Return the [x, y] coordinate for the center point of the cell that contains the specified text.  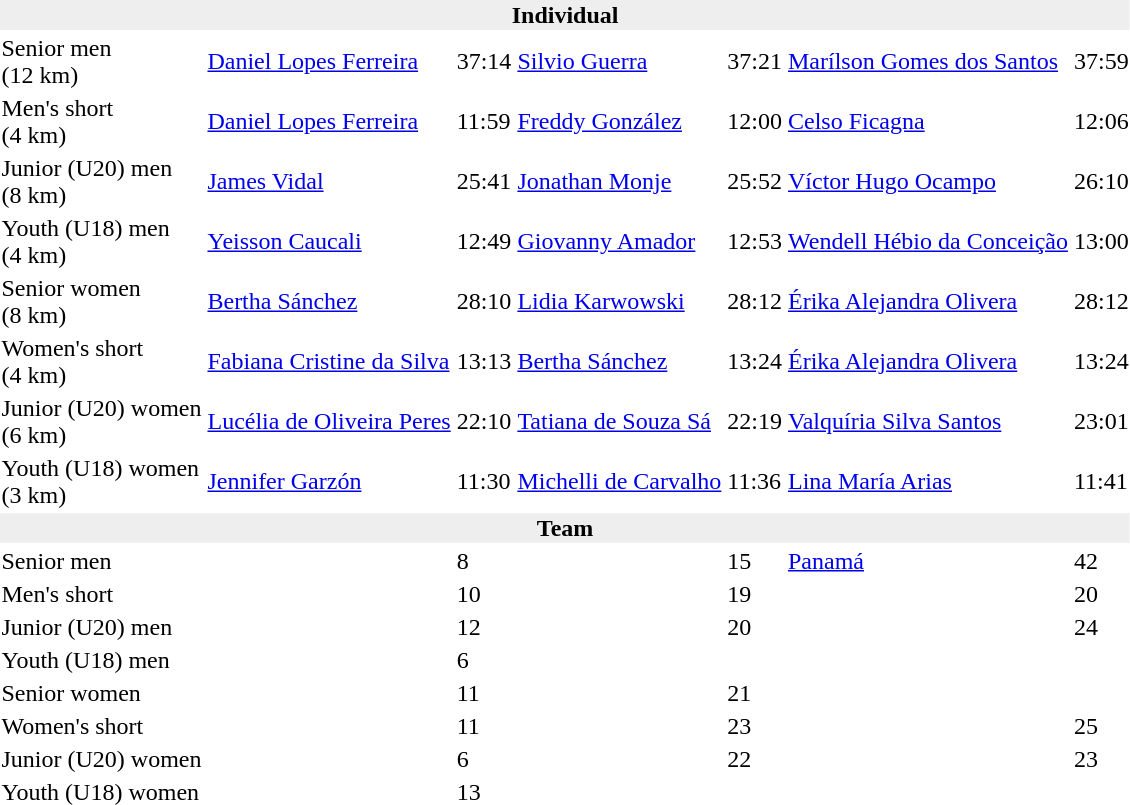
Lucélia de Oliveira Peres [329, 422]
24 [1101, 627]
Junior (U20) men(8 km) [102, 182]
Panamá [928, 561]
Fabiana Cristine da Silva [329, 362]
Senior women [102, 693]
Women's short [102, 726]
12 [484, 627]
10 [484, 594]
Víctor Hugo Ocampo [928, 182]
22:19 [755, 422]
Marílson Gomes dos Santos [928, 62]
Tatiana de Souza Sá [620, 422]
22 [755, 759]
21 [755, 693]
11:41 [1101, 482]
12:06 [1101, 122]
11:36 [755, 482]
Jennifer Garzón [329, 482]
Jonathan Monje [620, 182]
37:14 [484, 62]
13:00 [1101, 242]
Junior (U20) men [102, 627]
Youth (U18) men(4 km) [102, 242]
Celso Ficagna [928, 122]
Women's short(4 km) [102, 362]
12:53 [755, 242]
Men's short(4 km) [102, 122]
12:00 [755, 122]
Individual [565, 15]
Youth (U18) women(3 km) [102, 482]
11:59 [484, 122]
Valquíria Silva Santos [928, 422]
Freddy González [620, 122]
8 [484, 561]
22:10 [484, 422]
Giovanny Amador [620, 242]
Team [565, 528]
Junior (U20) women [102, 759]
12:49 [484, 242]
13:13 [484, 362]
Junior (U20) women(6 km) [102, 422]
Lina María Arias [928, 482]
Yeisson Caucali [329, 242]
Youth (U18) men [102, 660]
Senior women(8 km) [102, 302]
11:30 [484, 482]
James Vidal [329, 182]
Wendell Hébio da Conceição [928, 242]
Silvio Guerra [620, 62]
Men's short [102, 594]
Senior men(12 km) [102, 62]
42 [1101, 561]
25:52 [755, 182]
26:10 [1101, 182]
37:21 [755, 62]
23:01 [1101, 422]
19 [755, 594]
37:59 [1101, 62]
Lidia Karwowski [620, 302]
Senior men [102, 561]
25:41 [484, 182]
15 [755, 561]
Michelli de Carvalho [620, 482]
28:10 [484, 302]
25 [1101, 726]
